Determine the (x, y) coordinate at the center of the cell enclosing the given text.  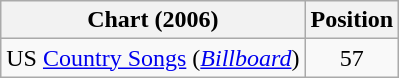
Position (352, 20)
57 (352, 58)
US Country Songs (Billboard) (153, 58)
Chart (2006) (153, 20)
